Output the (x, y) coordinate of the center of the cell containing the given text.  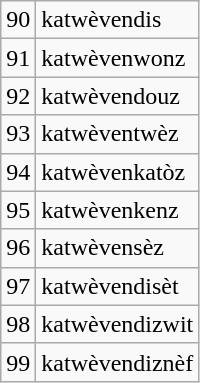
98 (18, 324)
katwèvendis (118, 20)
93 (18, 134)
97 (18, 286)
96 (18, 248)
katwèvenwonz (118, 58)
katwèvensèz (118, 248)
katwèventwèz (118, 134)
katwèvendisèt (118, 286)
94 (18, 172)
katwèvendouz (118, 96)
90 (18, 20)
katwèvendiznèf (118, 362)
katwèvenkatòz (118, 172)
91 (18, 58)
95 (18, 210)
katwèvendizwit (118, 324)
katwèvenkenz (118, 210)
99 (18, 362)
92 (18, 96)
